Search for the cell housing the specified text and yield its (X, Y) center coordinate. 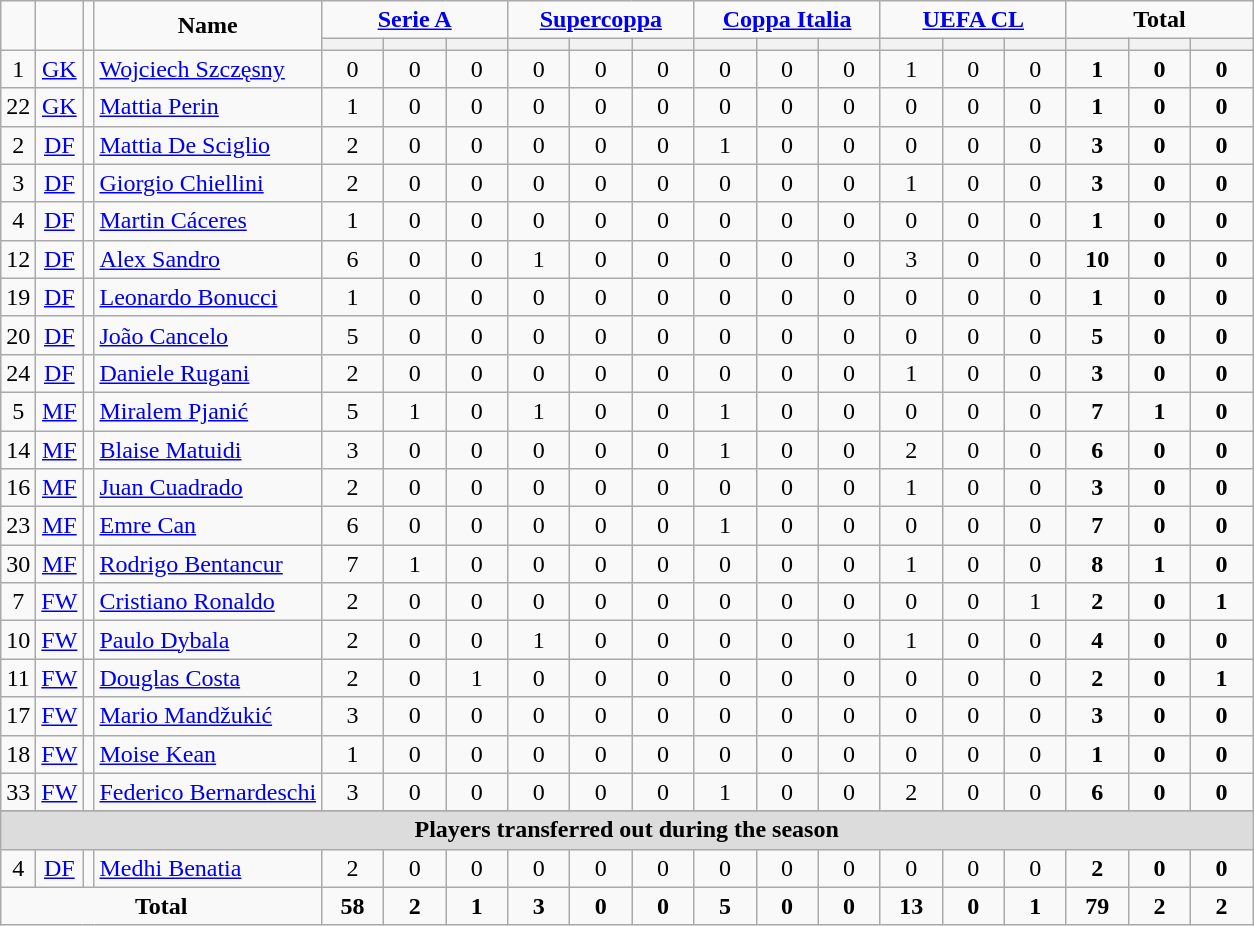
Moise Kean (208, 754)
18 (18, 754)
Douglas Costa (208, 678)
24 (18, 373)
22 (18, 107)
8 (1097, 564)
Federico Bernardeschi (208, 792)
Mattia Perin (208, 107)
Giorgio Chiellini (208, 183)
Rodrigo Bentancur (208, 564)
33 (18, 792)
17 (18, 716)
João Cancelo (208, 335)
14 (18, 449)
79 (1097, 906)
12 (18, 259)
Wojciech Szczęsny (208, 69)
UEFA CL (973, 20)
Martin Cáceres (208, 221)
Coppa Italia (787, 20)
Alex Sandro (208, 259)
Emre Can (208, 526)
Cristiano Ronaldo (208, 602)
Daniele Rugani (208, 373)
Miralem Pjanić (208, 411)
Players transferred out during the season (627, 830)
Medhi Benatia (208, 868)
Supercoppa (601, 20)
20 (18, 335)
30 (18, 564)
Leonardo Bonucci (208, 297)
11 (18, 678)
Mattia De Sciglio (208, 145)
Blaise Matuidi (208, 449)
Mario Mandžukić (208, 716)
Juan Cuadrado (208, 488)
16 (18, 488)
Paulo Dybala (208, 640)
13 (911, 906)
Serie A (415, 20)
Name (208, 26)
23 (18, 526)
58 (353, 906)
19 (18, 297)
